Extract the [x, y] coordinate from the center of the cell holding the provided text.  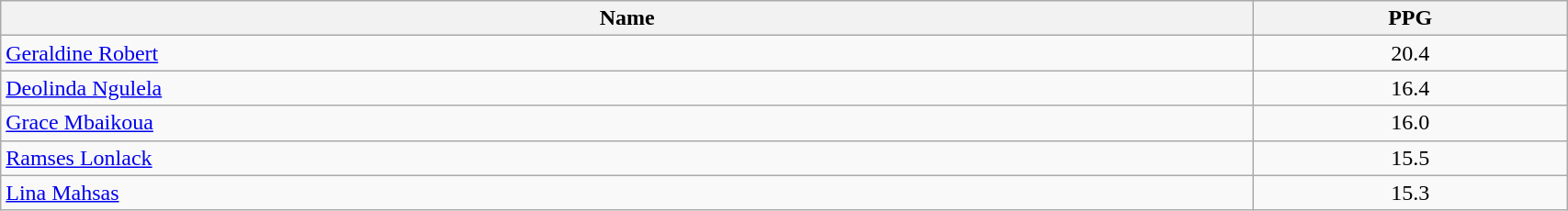
Deolinda Ngulela [627, 88]
Geraldine Robert [627, 53]
Lina Mahsas [627, 193]
16.0 [1411, 123]
15.5 [1411, 158]
20.4 [1411, 53]
16.4 [1411, 88]
PPG [1411, 18]
Ramses Lonlack [627, 158]
Grace Mbaikoua [627, 123]
15.3 [1411, 193]
Name [627, 18]
